Determine the (x, y) coordinate at the center of the cell enclosing the given text.  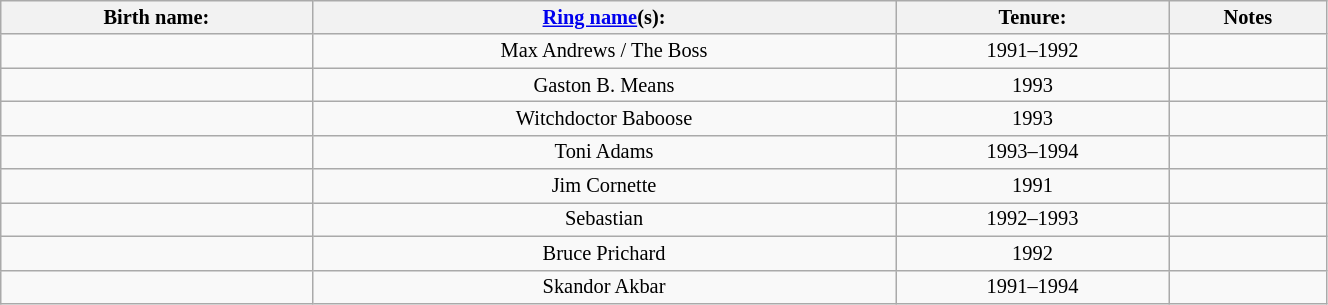
Jim Cornette (604, 186)
Skandor Akbar (604, 287)
Witchdoctor Baboose (604, 118)
1991–1992 (1032, 51)
Ring name(s): (604, 17)
Notes (1248, 17)
Gaston B. Means (604, 85)
Bruce Prichard (604, 253)
Toni Adams (604, 152)
Sebastian (604, 219)
Max Andrews / The Boss (604, 51)
1993–1994 (1032, 152)
1991 (1032, 186)
1991–1994 (1032, 287)
Birth name: (156, 17)
1992 (1032, 253)
1992–1993 (1032, 219)
Tenure: (1032, 17)
